Capture the cell that displays the provided text and extract its (X, Y) central coordinate. 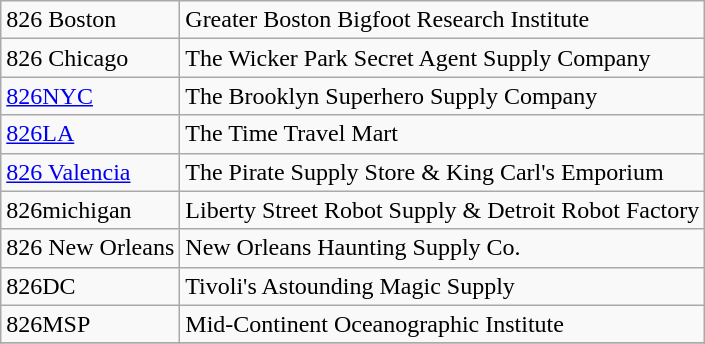
826MSP (90, 324)
826 Boston (90, 20)
The Time Travel Mart (442, 134)
826michigan (90, 210)
The Brooklyn Superhero Supply Company (442, 96)
826DC (90, 286)
The Wicker Park Secret Agent Supply Company (442, 58)
The Pirate Supply Store & King Carl's Emporium (442, 172)
826NYC (90, 96)
New Orleans Haunting Supply Co. (442, 248)
826LA (90, 134)
826 New Orleans (90, 248)
Mid-Continent Oceanographic Institute (442, 324)
826 Chicago (90, 58)
Tivoli's Astounding Magic Supply (442, 286)
Liberty Street Robot Supply & Detroit Robot Factory (442, 210)
Greater Boston Bigfoot Research Institute (442, 20)
826 Valencia (90, 172)
